From the cell containing the given text, extract its center point as [X, Y] coordinate. 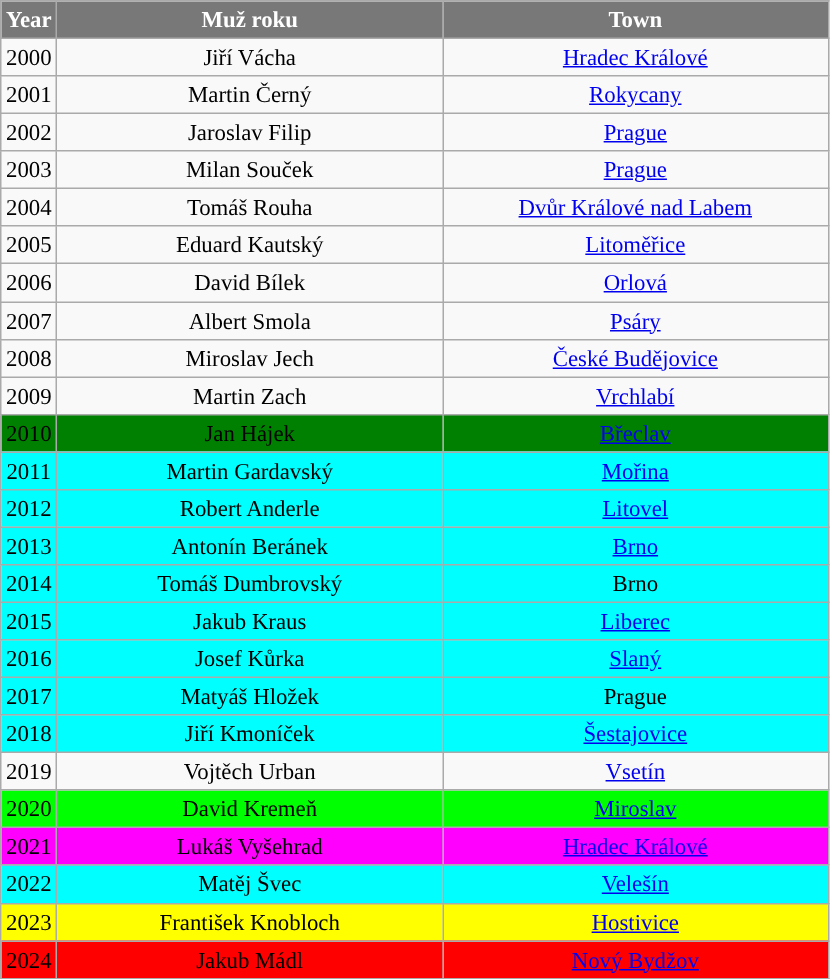
Eduard Kautský [250, 245]
Martin Zach [250, 396]
2023 [29, 922]
František Knobloch [250, 922]
2021 [29, 847]
2002 [29, 133]
2022 [29, 885]
Albert Smola [250, 321]
2004 [29, 208]
Josef Kůrka [250, 659]
Jakub Kraus [250, 621]
Orlová [635, 283]
Robert Anderle [250, 509]
Town [635, 20]
Jiří Kmoníček [250, 734]
Psáry [635, 321]
2009 [29, 396]
2024 [29, 960]
Matyáš Hložek [250, 697]
Liberec [635, 621]
Nový Bydžov [635, 960]
David Kremeň [250, 809]
Dvůr Králové nad Labem [635, 208]
Miroslav Jech [250, 358]
Jakub Mádl [250, 960]
Vrchlabí [635, 396]
Litoměřice [635, 245]
Jaroslav Filip [250, 133]
2011 [29, 471]
2015 [29, 621]
2020 [29, 809]
Martin Gardavský [250, 471]
Litovel [635, 509]
Tomáš Dumbrovský [250, 584]
Miroslav [635, 809]
David Bílek [250, 283]
2006 [29, 283]
2017 [29, 697]
Jan Hájek [250, 433]
2018 [29, 734]
Slaný [635, 659]
2000 [29, 58]
Muž roku [250, 20]
Velešín [635, 885]
Antonín Beránek [250, 546]
Martin Černý [250, 95]
2016 [29, 659]
2019 [29, 772]
Jiří Vácha [250, 58]
2014 [29, 584]
2005 [29, 245]
2008 [29, 358]
2012 [29, 509]
Rokycany [635, 95]
Vojtěch Urban [250, 772]
2007 [29, 321]
2003 [29, 170]
Mořina [635, 471]
Year [29, 20]
Tomáš Rouha [250, 208]
Břeclav [635, 433]
Matěj Švec [250, 885]
Milan Souček [250, 170]
Vsetín [635, 772]
Lukáš Vyšehrad [250, 847]
2001 [29, 95]
České Budějovice [635, 358]
Hostivice [635, 922]
Šestajovice [635, 734]
2010 [29, 433]
2013 [29, 546]
